Pinpoint the cell where the given text exists, returning its [x, y] midpoint coordinate. 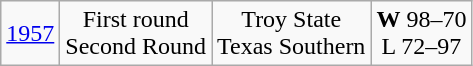
Troy StateTexas Southern [292, 34]
W 98–70L 72–97 [422, 34]
1957 [30, 34]
First roundSecond Round [136, 34]
